Determine the [X, Y] coordinate at the center of the cell enclosing the given text.  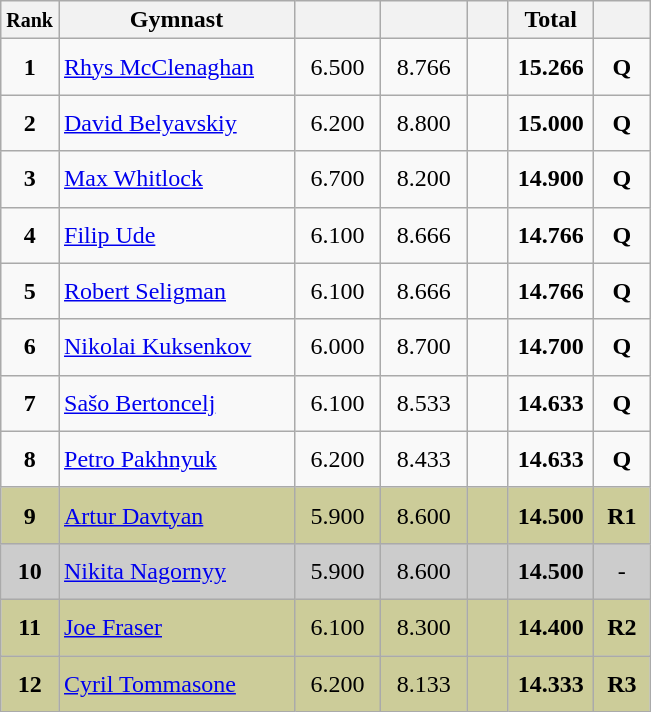
R2 [622, 627]
5 [30, 291]
Petro Pakhnyuk [176, 459]
David Belyavskiy [176, 123]
15.000 [551, 123]
Rank [30, 20]
8.300 [424, 627]
8.533 [424, 403]
8.433 [424, 459]
R1 [622, 515]
6.700 [338, 179]
14.333 [551, 684]
8.133 [424, 684]
Nikita Nagornyy [176, 571]
Cyril Tommasone [176, 684]
Filip Ude [176, 235]
Nikolai Kuksenkov [176, 347]
15.266 [551, 67]
14.700 [551, 347]
12 [30, 684]
14.400 [551, 627]
8 [30, 459]
Rhys McClenaghan [176, 67]
8.200 [424, 179]
Gymnast [176, 20]
14.900 [551, 179]
- [622, 571]
Robert Seligman [176, 291]
Joe Fraser [176, 627]
4 [30, 235]
10 [30, 571]
6.500 [338, 67]
Total [551, 20]
1 [30, 67]
7 [30, 403]
8.800 [424, 123]
Max Whitlock [176, 179]
6 [30, 347]
R3 [622, 684]
2 [30, 123]
3 [30, 179]
8.766 [424, 67]
11 [30, 627]
Artur Davtyan [176, 515]
9 [30, 515]
Sašo Bertoncelj [176, 403]
6.000 [338, 347]
8.700 [424, 347]
